From the cell containing the given text, extract its center point as [x, y] coordinate. 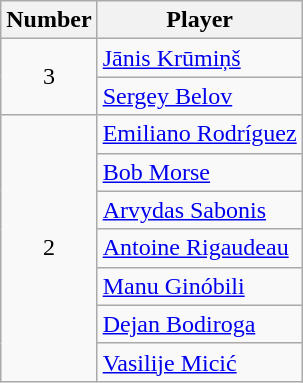
Antoine Rigaudeau [200, 248]
Arvydas Sabonis [200, 210]
Sergey Belov [200, 96]
2 [49, 248]
Player [200, 20]
Number [49, 20]
Emiliano Rodríguez [200, 134]
Jānis Krūmiņš [200, 58]
Vasilije Micić [200, 362]
Manu Ginóbili [200, 286]
3 [49, 77]
Dejan Bodiroga [200, 324]
Bob Morse [200, 172]
